Provide the (X, Y) coordinate of the cell's center where the given text is located.  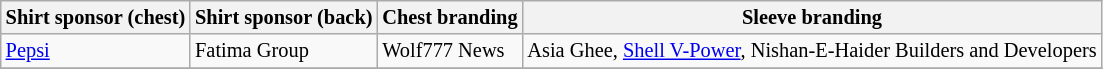
Sleeve branding (812, 17)
Chest branding (450, 17)
Shirt sponsor (chest) (96, 17)
Asia Ghee, Shell V-Power, Nishan-E-Haider Builders and Developers (812, 51)
Pepsi (96, 51)
Fatima Group (284, 51)
Shirt sponsor (back) (284, 17)
Wolf777 News (450, 51)
